Find where the given text appears and provide that cell's center as (x, y) coordinate. 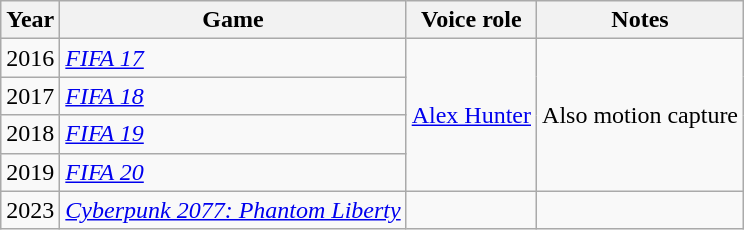
2018 (30, 134)
Notes (640, 20)
FIFA 17 (233, 58)
Game (233, 20)
Voice role (471, 20)
2019 (30, 172)
2016 (30, 58)
2023 (30, 210)
2017 (30, 96)
FIFA 18 (233, 96)
Alex Hunter (471, 115)
FIFA 20 (233, 172)
FIFA 19 (233, 134)
Also motion capture (640, 115)
Cyberpunk 2077: Phantom Liberty (233, 210)
Year (30, 20)
